From the cell containing the given text, extract its center point as (X, Y) coordinate. 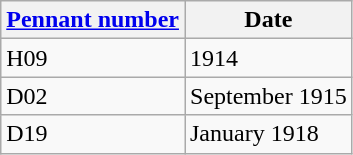
Pennant number (93, 20)
D02 (93, 96)
Date (268, 20)
H09 (93, 58)
January 1918 (268, 134)
1914 (268, 58)
D19 (93, 134)
September 1915 (268, 96)
